For the text-containing cell, return its midpoint in [X, Y] coordinate format. 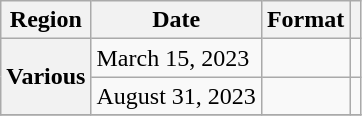
Format [305, 20]
Various [46, 77]
March 15, 2023 [176, 58]
Date [176, 20]
Region [46, 20]
August 31, 2023 [176, 96]
